Scan for the cell matching the given text and deliver its [x, y] coordinate at center. 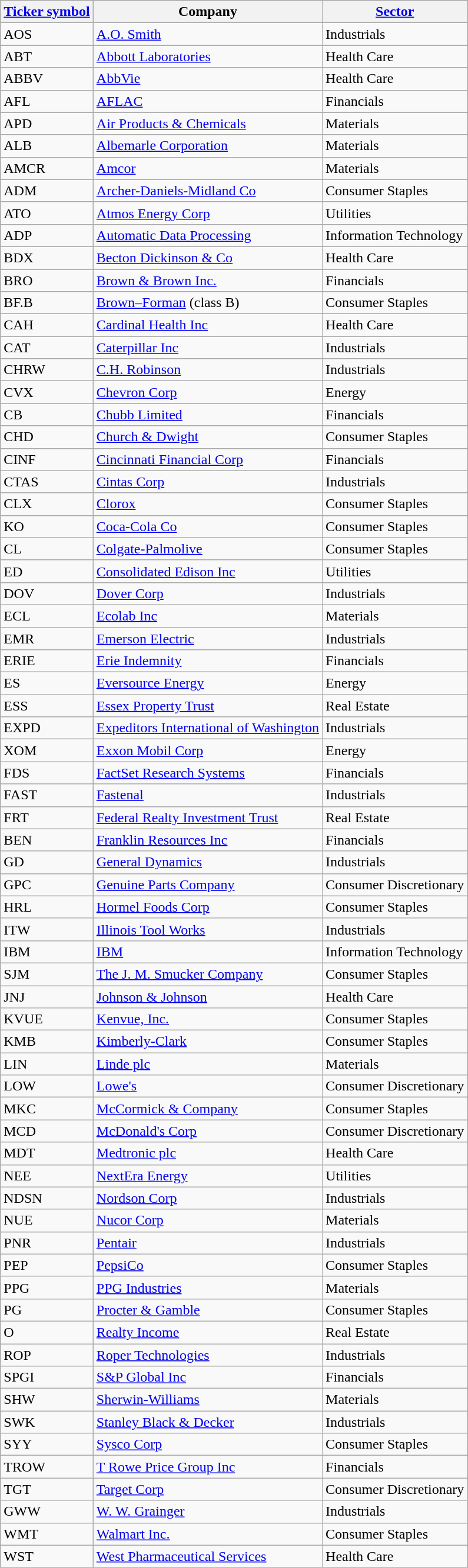
Erie Indemnity [207, 661]
CB [47, 415]
ATO [47, 213]
Cincinnati Financial Corp [207, 459]
BDX [47, 258]
CTAS [47, 482]
Kimberly-Clark [207, 1042]
LOW [47, 1086]
Automatic Data Processing [207, 235]
Sysco Corp [207, 1444]
Emerson Electric [207, 638]
Company [207, 12]
Johnson & Johnson [207, 997]
SWK [47, 1422]
Brown–Forman (class B) [207, 303]
ECL [47, 616]
HRL [47, 907]
ITW [47, 929]
CHRW [47, 370]
XOM [47, 750]
AFL [47, 101]
Cardinal Health Inc [207, 325]
NEE [47, 1176]
ROP [47, 1355]
Atmos Energy Corp [207, 213]
Nucor Corp [207, 1220]
Chubb Limited [207, 415]
TROW [47, 1467]
A.O. Smith [207, 34]
ABT [47, 56]
SJM [47, 974]
Consolidated Edison Inc [207, 571]
AFLAC [207, 101]
ES [47, 683]
Fastenal [207, 795]
Albemarle Corporation [207, 146]
CAH [47, 325]
Medtronic plc [207, 1153]
Linde plc [207, 1064]
APD [47, 124]
ADP [47, 235]
Exxon Mobil Corp [207, 750]
Federal Realty Investment Trust [207, 818]
FAST [47, 795]
CLX [47, 504]
PNR [47, 1243]
West Pharmaceutical Services [207, 1556]
TGT [47, 1489]
ESS [47, 706]
NUE [47, 1220]
Franklin Resources Inc [207, 840]
ABBV [47, 79]
ED [47, 571]
Genuine Parts Company [207, 885]
Expeditors International of Washington [207, 728]
Pentair [207, 1243]
Clorox [207, 504]
C.H. Robinson [207, 370]
FDS [47, 773]
GPC [47, 885]
WST [47, 1556]
SYY [47, 1444]
CHD [47, 437]
W. W. Grainger [207, 1512]
Kenvue, Inc. [207, 1019]
Ecolab Inc [207, 616]
Roper Technologies [207, 1355]
Ticker symbol [47, 12]
GD [47, 862]
KO [47, 526]
BEN [47, 840]
Nordson Corp [207, 1198]
Colgate-Palmolive [207, 549]
PEP [47, 1265]
Hormel Foods Corp [207, 907]
Church & Dwight [207, 437]
Dover Corp [207, 593]
T Rowe Price Group Inc [207, 1467]
MDT [47, 1153]
GWW [47, 1512]
Chevron Corp [207, 392]
Realty Income [207, 1332]
Walmart Inc. [207, 1534]
Amcor [207, 168]
LIN [47, 1064]
PG [47, 1310]
Illinois Tool Works [207, 929]
AbbVie [207, 79]
McDonald's Corp [207, 1131]
JNJ [47, 997]
Becton Dickinson & Co [207, 258]
EMR [47, 638]
DOV [47, 593]
CAT [47, 348]
PPG Industries [207, 1287]
BRO [47, 281]
CL [47, 549]
NextEra Energy [207, 1176]
AMCR [47, 168]
MKC [47, 1109]
Brown & Brown Inc. [207, 281]
PepsiCo [207, 1265]
BF.B [47, 303]
Coca-Cola Co [207, 526]
General Dynamics [207, 862]
Target Corp [207, 1489]
Stanley Black & Decker [207, 1422]
Eversource Energy [207, 683]
Archer-Daniels-Midland Co [207, 191]
NDSN [47, 1198]
Cintas Corp [207, 482]
Sherwin-Williams [207, 1400]
FRT [47, 818]
Lowe's [207, 1086]
KVUE [47, 1019]
Essex Property Trust [207, 706]
Air Products & Chemicals [207, 124]
KMB [47, 1042]
Sector [395, 12]
Procter & Gamble [207, 1310]
SHW [47, 1400]
McCormick & Company [207, 1109]
AOS [47, 34]
ADM [47, 191]
CINF [47, 459]
S&P Global Inc [207, 1377]
PPG [47, 1287]
O [47, 1332]
Abbott Laboratories [207, 56]
MCD [47, 1131]
EXPD [47, 728]
WMT [47, 1534]
The J. M. Smucker Company [207, 974]
ERIE [47, 661]
Caterpillar Inc [207, 348]
SPGI [47, 1377]
ALB [47, 146]
FactSet Research Systems [207, 773]
CVX [47, 392]
